Pinpoint the cell where the given text exists, returning its (x, y) midpoint coordinate. 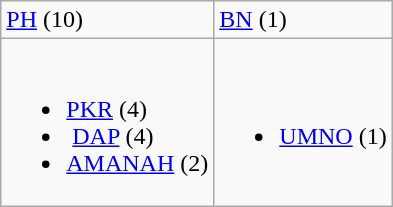
PH (10) (108, 20)
PKR (4) DAP (4) AMANAH (2) (108, 122)
BN (1) (303, 20)
UMNO (1) (303, 122)
